Pinpoint the cell where the given text exists, returning its (x, y) midpoint coordinate. 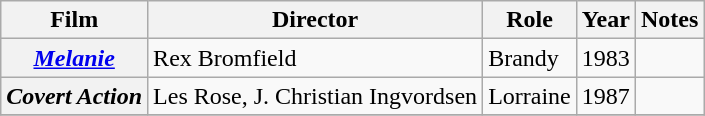
Role (530, 20)
Melanie (74, 58)
Brandy (530, 58)
Notes (669, 20)
Film (74, 20)
Year (606, 20)
Les Rose, J. Christian Ingvordsen (316, 96)
1983 (606, 58)
1987 (606, 96)
Rex Bromfield (316, 58)
Covert Action (74, 96)
Director (316, 20)
Lorraine (530, 96)
